For the text-containing cell, return its midpoint in [x, y] coordinate format. 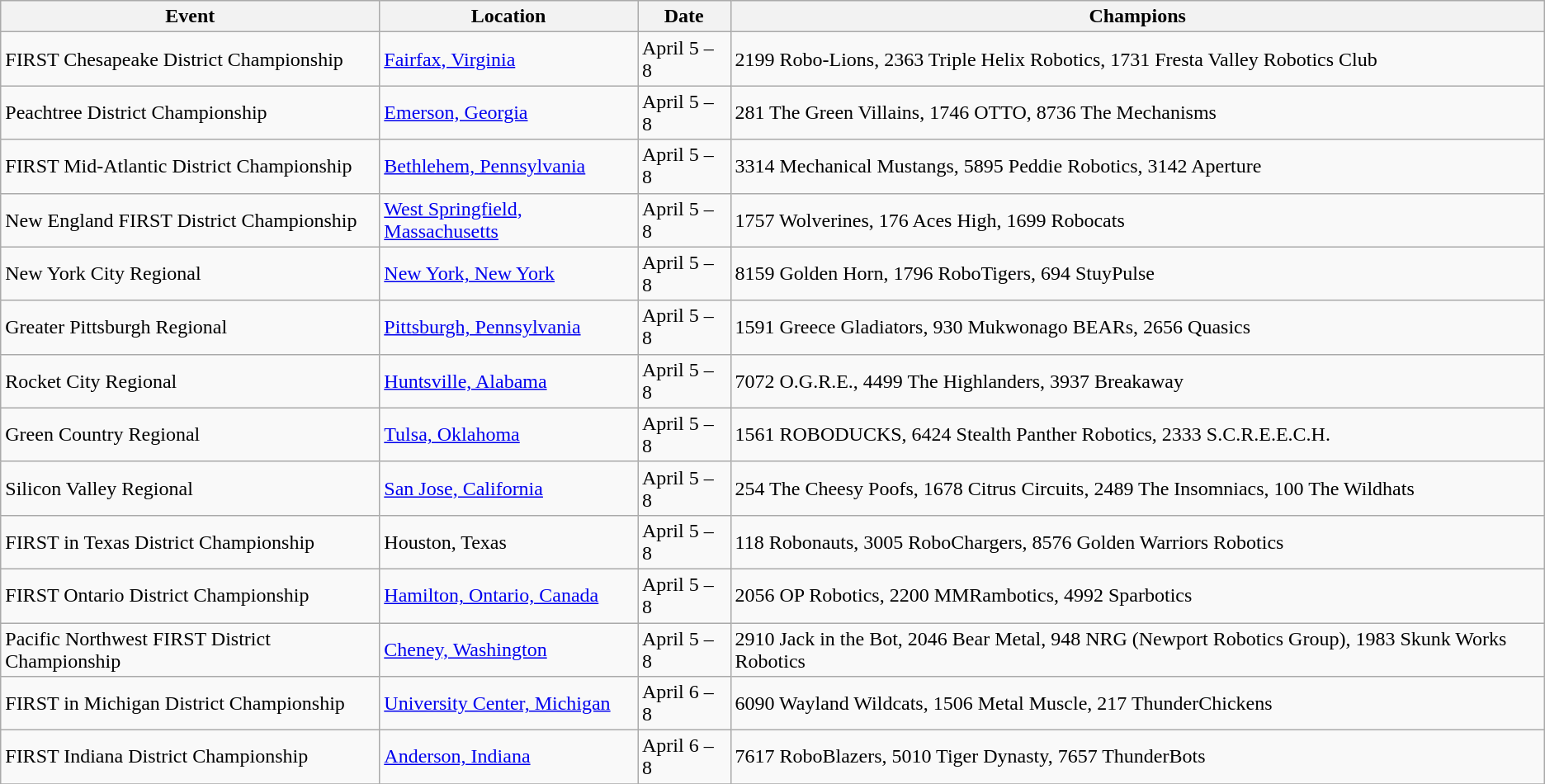
San Jose, California [508, 489]
7072 O.G.R.E., 4499 The Highlanders, 3937 Breakaway [1137, 381]
Emerson, Georgia [508, 112]
Pacific Northwest FIRST District Championship [190, 649]
Date [683, 17]
University Center, Michigan [508, 703]
1561 ROBODUCKS, 6424 Stealth Panther Robotics, 2333 S.C.R.E.E.C.H. [1137, 434]
2056 OP Robotics, 2200 MMRambotics, 4992 Sparbotics [1137, 596]
Cheney, Washington [508, 649]
Fairfax, Virginia [508, 59]
Tulsa, Oklahoma [508, 434]
FIRST Ontario District Championship [190, 596]
New York, New York [508, 274]
Location [508, 17]
FIRST Indiana District Championship [190, 758]
Champions [1137, 17]
FIRST Mid-Atlantic District Championship [190, 167]
1757 Wolverines, 176 Aces High, 1699 Robocats [1137, 220]
Peachtree District Championship [190, 112]
Rocket City Regional [190, 381]
New England FIRST District Championship [190, 220]
West Springfield, Massachusetts [508, 220]
FIRST Chesapeake District Championship [190, 59]
Huntsville, Alabama [508, 381]
Bethlehem, Pennsylvania [508, 167]
2910 Jack in the Bot, 2046 Bear Metal, 948 NRG (Newport Robotics Group), 1983 Skunk Works Robotics [1137, 649]
Anderson, Indiana [508, 758]
FIRST in Michigan District Championship [190, 703]
FIRST in Texas District Championship [190, 541]
Pittsburgh, Pennsylvania [508, 327]
Green Country Regional [190, 434]
3314 Mechanical Mustangs, 5895 Peddie Robotics, 3142 Aperture [1137, 167]
Event [190, 17]
2199 Robo-Lions, 2363 Triple Helix Robotics, 1731 Fresta Valley Robotics Club [1137, 59]
Hamilton, Ontario, Canada [508, 596]
281 The Green Villains, 1746 OTTO, 8736 The Mechanisms [1137, 112]
254 The Cheesy Poofs, 1678 Citrus Circuits, 2489 The Insomniacs, 100 The Wildhats [1137, 489]
Houston, Texas [508, 541]
8159 Golden Horn, 1796 RoboTigers, 694 StuyPulse [1137, 274]
Greater Pittsburgh Regional [190, 327]
7617 RoboBlazers, 5010 Tiger Dynasty, 7657 ThunderBots [1137, 758]
New York City Regional [190, 274]
1591 Greece Gladiators, 930 Mukwonago BEARs, 2656 Quasics [1137, 327]
6090 Wayland Wildcats, 1506 Metal Muscle, 217 ThunderChickens [1137, 703]
118 Robonauts, 3005 RoboChargers, 8576 Golden Warriors Robotics [1137, 541]
Silicon Valley Regional [190, 489]
